Return the [X, Y] coordinate for the center point of the cell that contains the specified text.  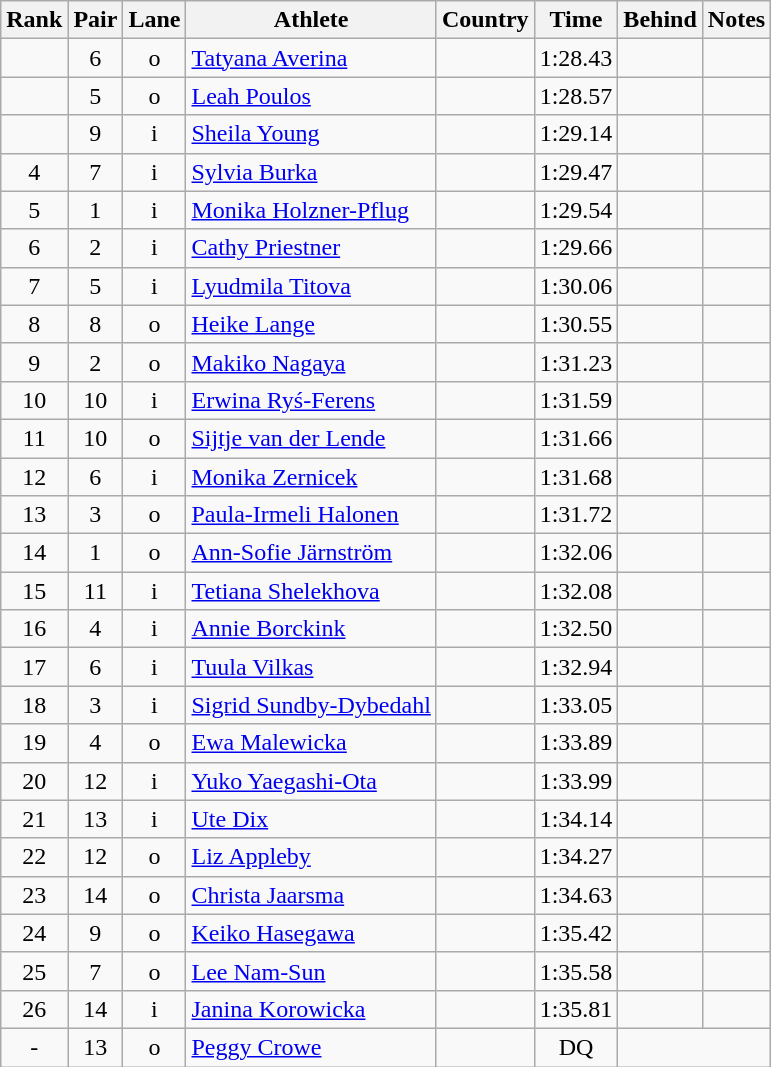
15 [34, 591]
Yuko Yaegashi-Ota [311, 781]
Sigrid Sundby-Dybedahl [311, 705]
1:35.58 [576, 971]
Janina Korowicka [311, 1009]
Leah Poulos [311, 96]
Peggy Crowe [311, 1047]
1:31.66 [576, 438]
Monika Holzner-Pflug [311, 210]
Monika Zernicek [311, 477]
1:29.54 [576, 210]
1:35.42 [576, 933]
Tetiana Shelekhova [311, 591]
Ann-Sofie Järnström [311, 553]
Annie Borckink [311, 629]
Behind [660, 20]
1:32.08 [576, 591]
21 [34, 819]
Paula-Irmeli Halonen [311, 515]
Country [485, 20]
1:33.99 [576, 781]
Sylvia Burka [311, 172]
22 [34, 857]
1:29.14 [576, 134]
Makiko Nagaya [311, 362]
Erwina Ryś-Ferens [311, 400]
Lyudmila Titova [311, 286]
Liz Appleby [311, 857]
26 [34, 1009]
Tatyana Averina [311, 58]
1:34.63 [576, 895]
Ewa Malewicka [311, 743]
1:32.94 [576, 667]
1:31.72 [576, 515]
Cathy Priestner [311, 248]
1:28.43 [576, 58]
Pair [96, 20]
1:31.59 [576, 400]
19 [34, 743]
1:35.81 [576, 1009]
Lane [154, 20]
16 [34, 629]
- [34, 1047]
1:33.89 [576, 743]
1:31.68 [576, 477]
1:32.06 [576, 553]
17 [34, 667]
1:29.47 [576, 172]
Keiko Hasegawa [311, 933]
Time [576, 20]
1:33.05 [576, 705]
20 [34, 781]
Rank [34, 20]
1:34.14 [576, 819]
Notes [736, 20]
Tuula Vilkas [311, 667]
DQ [576, 1047]
1:31.23 [576, 362]
Sijtje van der Lende [311, 438]
25 [34, 971]
1:30.55 [576, 324]
18 [34, 705]
Sheila Young [311, 134]
Heike Lange [311, 324]
1:34.27 [576, 857]
1:29.66 [576, 248]
23 [34, 895]
1:28.57 [576, 96]
1:32.50 [576, 629]
Athlete [311, 20]
Lee Nam-Sun [311, 971]
Ute Dix [311, 819]
24 [34, 933]
Christa Jaarsma [311, 895]
1:30.06 [576, 286]
